Capture the cell that displays the provided text and extract its [X, Y] central coordinate. 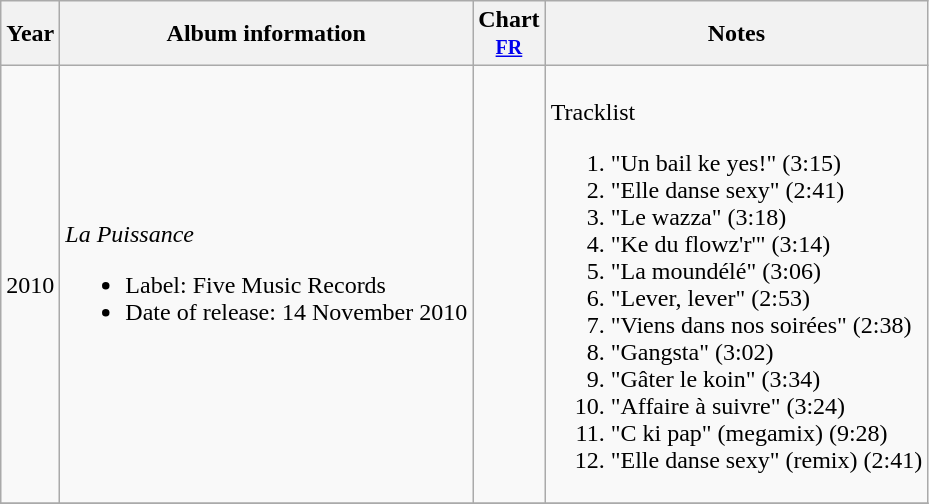
ChartFR [509, 34]
Album information [266, 34]
La PuissanceLabel: Five Music RecordsDate of release: 14 November 2010 [266, 284]
2010 [30, 284]
Notes [736, 34]
Year [30, 34]
